Detect which cell encompasses the target text, then output its (X, Y) center coordinate. 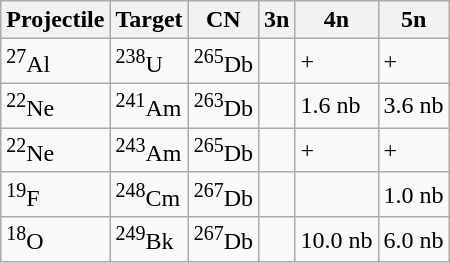
4n (336, 20)
1.6 nb (336, 106)
18O (56, 240)
Projectile (56, 20)
6.0 nb (414, 240)
249Bk (149, 240)
248Cm (149, 194)
243Am (149, 150)
10.0 nb (336, 240)
Target (149, 20)
263Db (223, 106)
27Al (56, 62)
1.0 nb (414, 194)
5n (414, 20)
CN (223, 20)
238U (149, 62)
19F (56, 194)
241Am (149, 106)
3.6 nb (414, 106)
3n (277, 20)
